Scan for the cell matching the given text and deliver its [X, Y] coordinate at center. 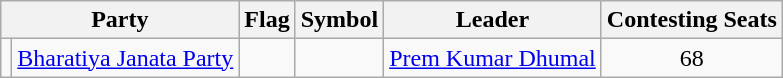
Flag [267, 20]
Bharatiya Janata Party [126, 58]
Contesting Seats [692, 20]
68 [692, 58]
Symbol [339, 20]
Party [120, 20]
Leader [493, 20]
Prem Kumar Dhumal [493, 58]
